Return the [X, Y] coordinate for the center point of the cell that contains the specified text.  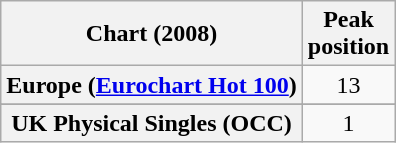
13 [348, 85]
Europe (Eurochart Hot 100) [152, 85]
Peakposition [348, 34]
Chart (2008) [152, 34]
UK Physical Singles (OCC) [152, 123]
1 [348, 123]
